Return (x, y) of the center of cell containing provided text 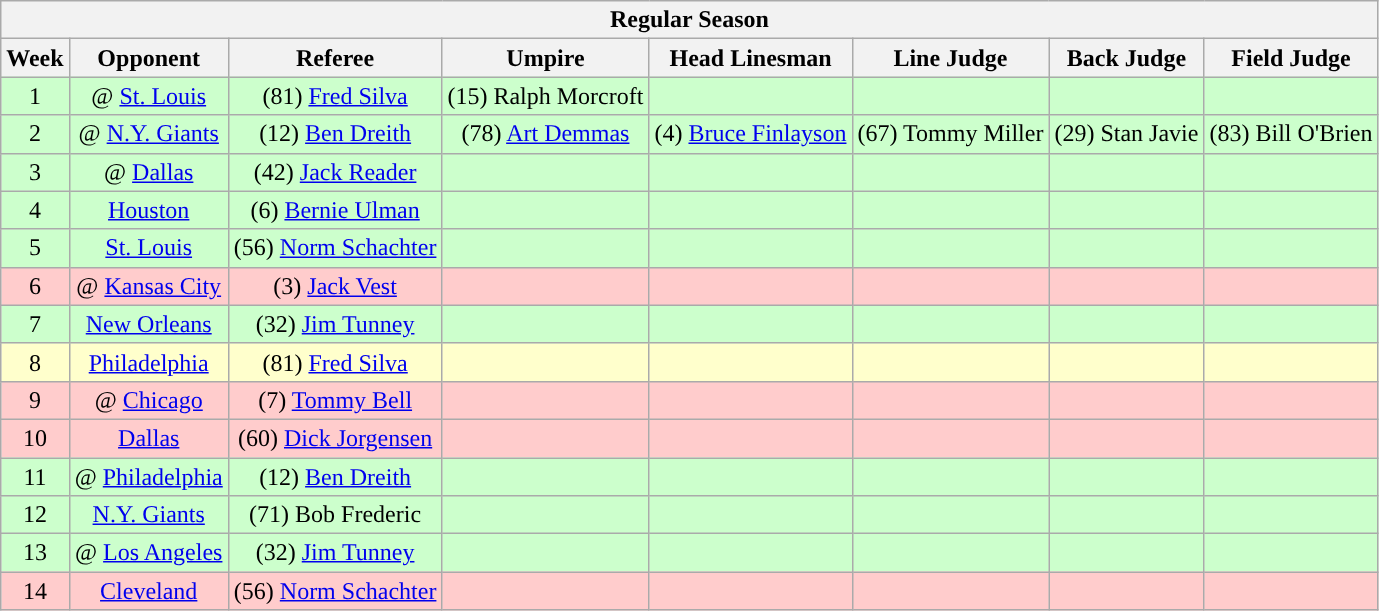
(7) Tommy Bell (335, 400)
6 (35, 286)
(4) Bruce Finlayson (750, 134)
1 (35, 96)
Philadelphia (148, 362)
8 (35, 362)
5 (35, 248)
Opponent (148, 58)
9 (35, 400)
N.Y. Giants (148, 515)
Week (35, 58)
@ Chicago (148, 400)
Houston (148, 210)
(60) Dick Jorgensen (335, 438)
(15) Ralph Morcroft (546, 96)
Field Judge (1291, 58)
Dallas (148, 438)
Head Linesman (750, 58)
@ St. Louis (148, 96)
Regular Season (690, 20)
(29) Stan Javie (1126, 134)
Referee (335, 58)
2 (35, 134)
4 (35, 210)
11 (35, 477)
(3) Jack Vest (335, 286)
(67) Tommy Miller (950, 134)
Cleveland (148, 591)
12 (35, 515)
Umpire (546, 58)
7 (35, 324)
10 (35, 438)
Line Judge (950, 58)
(42) Jack Reader (335, 172)
Back Judge (1126, 58)
@ Philadelphia (148, 477)
@ N.Y. Giants (148, 134)
14 (35, 591)
@ Kansas City (148, 286)
(78) Art Demmas (546, 134)
(83) Bill O'Brien (1291, 134)
@ Dallas (148, 172)
3 (35, 172)
New Orleans (148, 324)
13 (35, 553)
(6) Bernie Ulman (335, 210)
(71) Bob Frederic (335, 515)
@ Los Angeles (148, 553)
St. Louis (148, 248)
